Extract the [x, y] coordinate from the center of the cell holding the provided text.  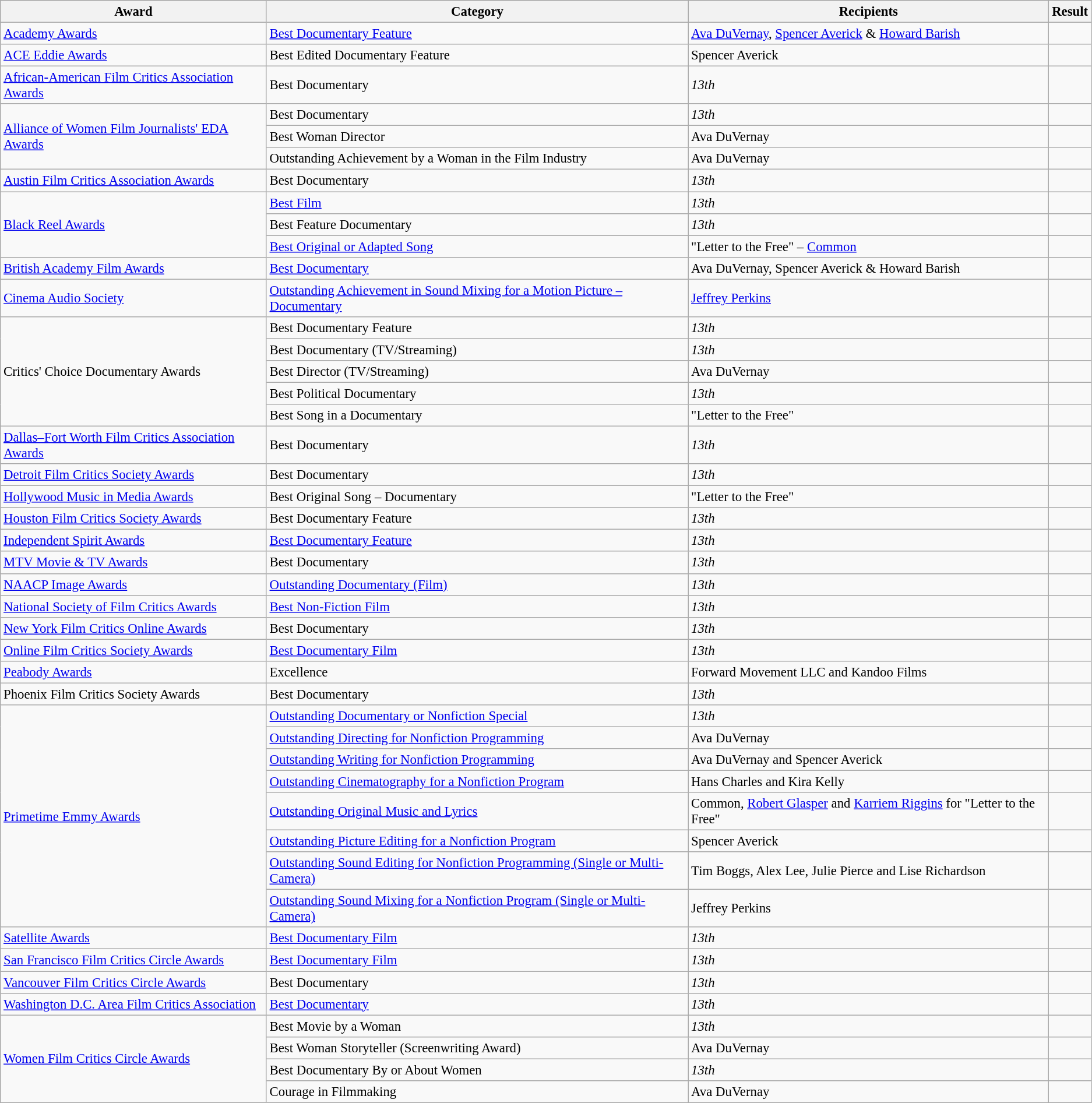
Award [134, 12]
Best Song in a Documentary [477, 415]
Black Reel Awards [134, 225]
Result [1070, 12]
Best Original or Adapted Song [477, 246]
Peabody Awards [134, 672]
National Society of Film Critics Awards [134, 607]
Outstanding Cinematography for a Nonfiction Program [477, 782]
Best Woman Director [477, 137]
Best Non-Fiction Film [477, 607]
British Academy Film Awards [134, 268]
Outstanding Sound Editing for Nonfiction Programming (Single or Multi-Camera) [477, 871]
San Francisco Film Critics Circle Awards [134, 960]
Best Director (TV/Streaming) [477, 372]
Online Film Critics Society Awards [134, 650]
Hollywood Music in Media Awards [134, 497]
Tim Boggs, Alex Lee, Julie Pierce and Lise Richardson [868, 871]
Academy Awards [134, 34]
NAACP Image Awards [134, 584]
Cinema Audio Society [134, 298]
Outstanding Directing for Nonfiction Programming [477, 738]
Alliance of Women Film Journalists' EDA Awards [134, 136]
Best Original Song – Documentary [477, 497]
Outstanding Writing for Nonfiction Programming [477, 760]
Best Woman Storyteller (Screenwriting Award) [477, 1048]
Best Feature Documentary [477, 224]
Best Edited Documentary Feature [477, 55]
Outstanding Picture Editing for a Nonfiction Program [477, 841]
Forward Movement LLC and Kandoo Films [868, 672]
Washington D.C. Area Film Critics Association [134, 1004]
Outstanding Achievement in Sound Mixing for a Motion Picture – Documentary [477, 298]
ACE Eddie Awards [134, 55]
Best Movie by a Woman [477, 1026]
Ava DuVernay and Spencer Averick [868, 760]
Outstanding Achievement by a Woman in the Film Industry [477, 159]
African-American Film Critics Association Awards [134, 85]
New York Film Critics Online Awards [134, 628]
Satellite Awards [134, 939]
MTV Movie & TV Awards [134, 563]
Detroit Film Critics Society Awards [134, 475]
Critics' Choice Documentary Awards [134, 372]
Recipients [868, 12]
Dallas–Fort Worth Film Critics Association Awards [134, 445]
"Letter to the Free" – Common [868, 246]
Hans Charles and Kira Kelly [868, 782]
Courage in Filmmaking [477, 1092]
Phoenix Film Critics Society Awards [134, 694]
Best Documentary (TV/Streaming) [477, 350]
Common, Robert Glasper and Karriem Riggins for "Letter to the Free" [868, 811]
Vancouver Film Critics Circle Awards [134, 982]
Category [477, 12]
Independent Spirit Awards [134, 541]
Houston Film Critics Society Awards [134, 519]
Best Film [477, 203]
Outstanding Documentary or Nonfiction Special [477, 716]
Outstanding Documentary (Film) [477, 584]
Best Documentary By or About Women [477, 1070]
Excellence [477, 672]
Outstanding Original Music and Lyrics [477, 811]
Women Film Critics Circle Awards [134, 1059]
Best Political Documentary [477, 393]
Outstanding Sound Mixing for a Nonfiction Program (Single or Multi-Camera) [477, 909]
Austin Film Critics Association Awards [134, 181]
Primetime Emmy Awards [134, 816]
